Pinpoint the cell where the given text exists, returning its (X, Y) midpoint coordinate. 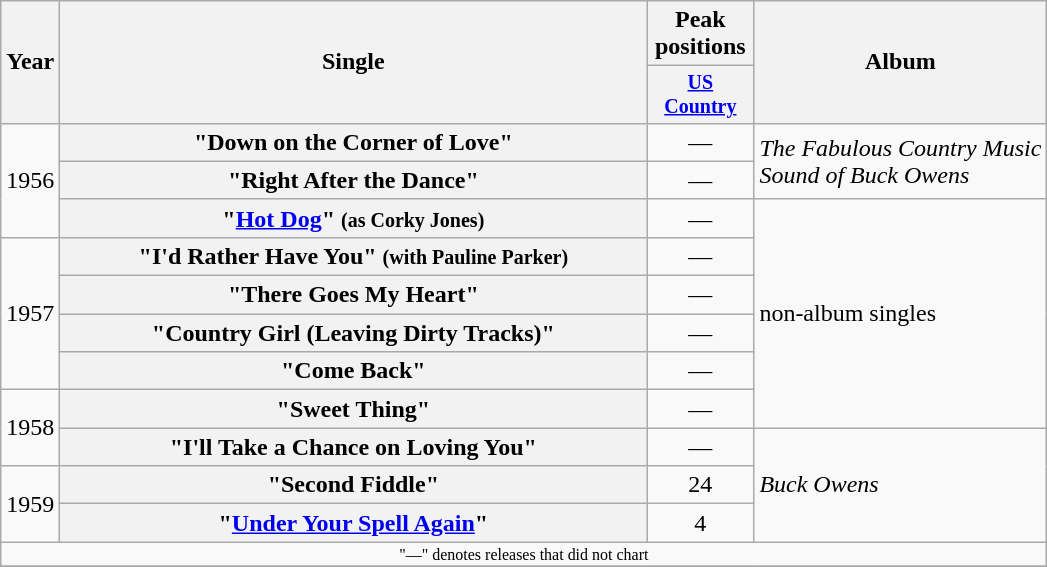
non-album singles (900, 313)
"Hot Dog" (as Corky Jones) (354, 218)
1957 (30, 313)
"Come Back" (354, 371)
"Right After the Dance" (354, 180)
1956 (30, 180)
"Country Girl (Leaving Dirty Tracks)" (354, 333)
4 (700, 523)
"There Goes My Heart" (354, 295)
"—" denotes releases that did not chart (524, 554)
24 (700, 485)
1958 (30, 428)
"I'd Rather Have You" (with Pauline Parker) (354, 256)
Peak positions (700, 34)
Year (30, 62)
Buck Owens (900, 485)
"Down on the Corner of Love" (354, 142)
1959 (30, 504)
"Under Your Spell Again" (354, 523)
Single (354, 62)
"Sweet Thing" (354, 409)
"I'll Take a Chance on Loving You" (354, 447)
US Country (700, 94)
Album (900, 62)
"Second Fiddle" (354, 485)
The Fabulous Country MusicSound of Buck Owens (900, 161)
